Detect which cell encompasses the target text, then output its (X, Y) center coordinate. 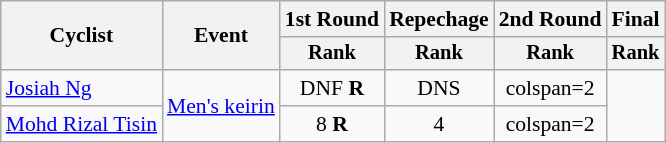
Repechage (439, 19)
Men's keirin (221, 106)
8 R (332, 124)
4 (439, 124)
2nd Round (550, 19)
Mohd Rizal Tisin (82, 124)
DNS (439, 88)
DNF R (332, 88)
Josiah Ng (82, 88)
Event (221, 36)
1st Round (332, 19)
Cyclist (82, 36)
Final (635, 19)
